Locate the cell with the specified text and output its (X, Y) center coordinate. 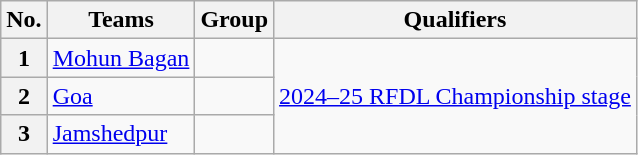
Jamshedpur (121, 134)
Teams (121, 20)
1 (24, 58)
2 (24, 96)
Group (234, 20)
2024–25 RFDL Championship stage (456, 96)
No. (24, 20)
Goa (121, 96)
Qualifiers (456, 20)
3 (24, 134)
Mohun Bagan (121, 58)
